Identify which cell holds the provided text, then report its (x, y) central coordinate. 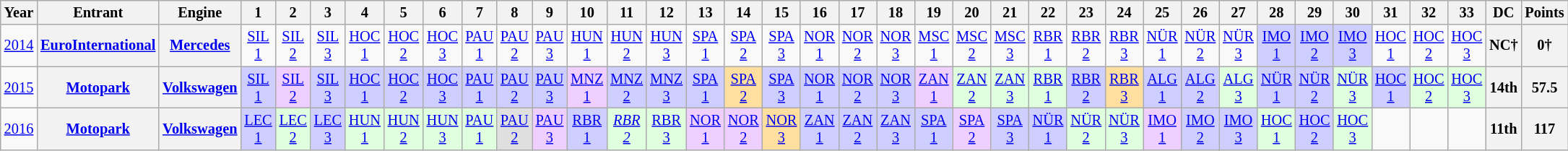
11th (1504, 129)
117 (1544, 129)
ALG2 (1200, 87)
LEC3 (328, 129)
11 (627, 12)
14 (744, 12)
13 (705, 12)
8 (514, 12)
9 (550, 12)
LEC2 (293, 129)
DC (1504, 12)
29 (1314, 12)
7 (480, 12)
20 (972, 12)
21 (1010, 12)
2014 (19, 46)
10 (586, 12)
MSC2 (972, 46)
4 (365, 12)
Year (19, 12)
1 (258, 12)
57.5 (1544, 87)
MNZ3 (666, 87)
18 (896, 12)
17 (858, 12)
Entrant (98, 12)
NC† (1504, 46)
Mercedes (199, 46)
6 (443, 12)
MNZ1 (586, 87)
MNZ2 (627, 87)
28 (1277, 12)
2015 (19, 87)
EuroInternational (98, 46)
24 (1124, 12)
33 (1466, 12)
MSC1 (933, 46)
ALG1 (1163, 87)
30 (1352, 12)
23 (1086, 12)
3 (328, 12)
16 (819, 12)
15 (781, 12)
14th (1504, 87)
ALG3 (1238, 87)
19 (933, 12)
26 (1200, 12)
31 (1391, 12)
27 (1238, 12)
2016 (19, 129)
Engine (199, 12)
32 (1429, 12)
22 (1049, 12)
2 (293, 12)
Points (1544, 12)
5 (404, 12)
0† (1544, 46)
25 (1163, 12)
12 (666, 12)
MSC3 (1010, 46)
LEC1 (258, 129)
